Output the [X, Y] coordinate of the center of the cell containing the given text.  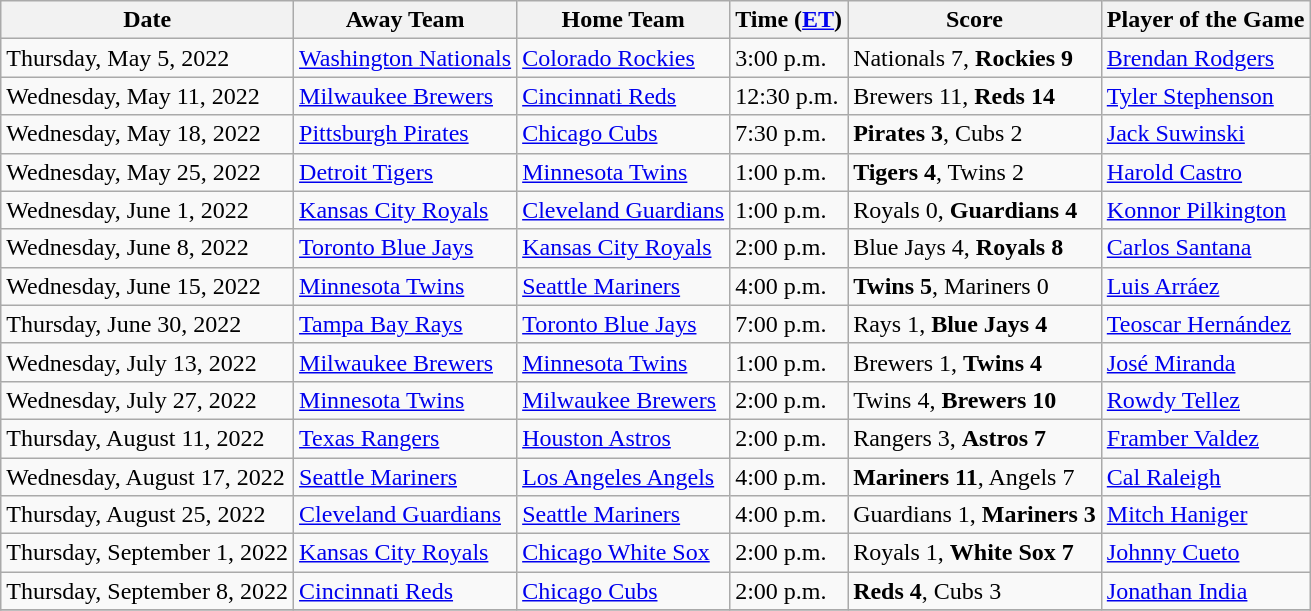
José Miranda [1206, 362]
Guardians 1, Mariners 3 [975, 515]
Mitch Haniger [1206, 515]
Luis Arráez [1206, 286]
Home Team [624, 20]
Time (ET) [789, 20]
Los Angeles Angels [624, 477]
Colorado Rockies [624, 58]
Wednesday, June 8, 2022 [148, 248]
Blue Jays 4, Royals 8 [975, 248]
Washington Nationals [406, 58]
Konnor Pilkington [1206, 210]
Tigers 4, Twins 2 [975, 172]
Tyler Stephenson [1206, 96]
Texas Rangers [406, 438]
Thursday, June 30, 2022 [148, 324]
Chicago White Sox [624, 553]
Jonathan India [1206, 591]
12:30 p.m. [789, 96]
Harold Castro [1206, 172]
Jack Suwinski [1206, 134]
Brendan Rodgers [1206, 58]
Reds 4, Cubs 3 [975, 591]
Royals 1, White Sox 7 [975, 553]
Wednesday, May 25, 2022 [148, 172]
Pirates 3, Cubs 2 [975, 134]
Rowdy Tellez [1206, 400]
Thursday, September 1, 2022 [148, 553]
Twins 4, Brewers 10 [975, 400]
Wednesday, August 17, 2022 [148, 477]
Away Team [406, 20]
Wednesday, May 11, 2022 [148, 96]
Cal Raleigh [1206, 477]
Thursday, August 11, 2022 [148, 438]
7:00 p.m. [789, 324]
Thursday, August 25, 2022 [148, 515]
Twins 5, Mariners 0 [975, 286]
Wednesday, May 18, 2022 [148, 134]
Player of the Game [1206, 20]
Brewers 1, Twins 4 [975, 362]
3:00 p.m. [789, 58]
Houston Astros [624, 438]
Thursday, September 8, 2022 [148, 591]
Brewers 11, Reds 14 [975, 96]
Thursday, May 5, 2022 [148, 58]
Carlos Santana [1206, 248]
Wednesday, June 15, 2022 [148, 286]
Score [975, 20]
Date [148, 20]
Framber Valdez [1206, 438]
Mariners 11, Angels 7 [975, 477]
7:30 p.m. [789, 134]
Rays 1, Blue Jays 4 [975, 324]
Pittsburgh Pirates [406, 134]
Teoscar Hernández [1206, 324]
Wednesday, July 13, 2022 [148, 362]
Royals 0, Guardians 4 [975, 210]
Nationals 7, Rockies 9 [975, 58]
Detroit Tigers [406, 172]
Tampa Bay Rays [406, 324]
Wednesday, June 1, 2022 [148, 210]
Johnny Cueto [1206, 553]
Wednesday, July 27, 2022 [148, 400]
Rangers 3, Astros 7 [975, 438]
